Determine the [x, y] coordinate at the center of the cell enclosing the given text.  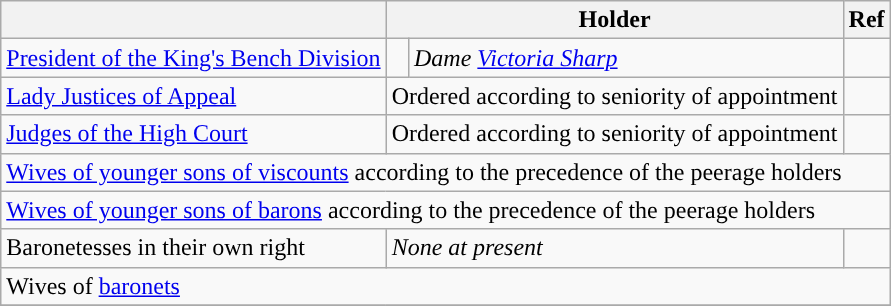
Holder [614, 20]
Judges of the High Court [194, 134]
Wives of younger sons of viscounts according to the precedence of the peerage holders [446, 172]
Wives of younger sons of barons according to the precedence of the peerage holders [446, 210]
Ref [866, 20]
Dame Victoria Sharp [626, 58]
Wives of baronets [446, 286]
None at present [614, 248]
Lady Justices of Appeal [194, 96]
President of the King's Bench Division [194, 58]
Baronetesses in their own right [194, 248]
